Find where the given text appears and provide that cell's center as (X, Y) coordinate. 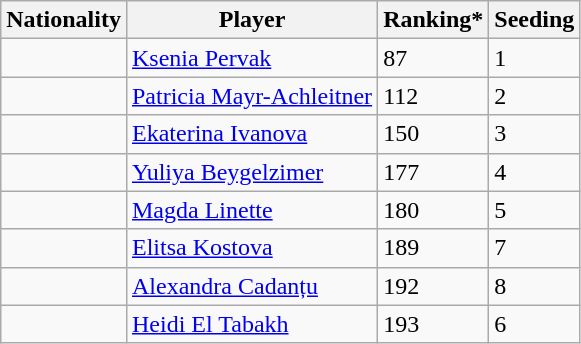
Ekaterina Ivanova (252, 134)
5 (534, 210)
180 (434, 210)
Nationality (64, 20)
3 (534, 134)
Patricia Mayr-Achleitner (252, 96)
4 (534, 172)
150 (434, 134)
193 (434, 324)
7 (534, 248)
Magda Linette (252, 210)
177 (434, 172)
87 (434, 58)
2 (534, 96)
112 (434, 96)
Alexandra Cadanțu (252, 286)
Ksenia Pervak (252, 58)
8 (534, 286)
Player (252, 20)
192 (434, 286)
Ranking* (434, 20)
Heidi El Tabakh (252, 324)
189 (434, 248)
1 (534, 58)
6 (534, 324)
Seeding (534, 20)
Yuliya Beygelzimer (252, 172)
Elitsa Kostova (252, 248)
